Return the (X, Y) coordinate for the center point of the cell that contains the specified text.  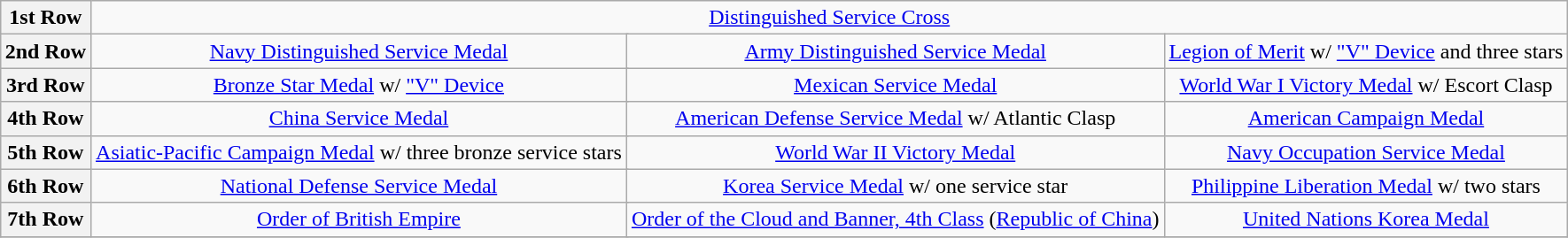
United Nations Korea Medal (1366, 219)
7th Row (45, 219)
China Service Medal (360, 119)
Army Distinguished Service Medal (895, 51)
Navy Occupation Service Medal (1366, 152)
Korea Service Medal w/ one service star (895, 186)
Mexican Service Medal (895, 85)
4th Row (45, 119)
Navy Distinguished Service Medal (360, 51)
2nd Row (45, 51)
Asiatic-Pacific Campaign Medal w/ three bronze service stars (360, 152)
Distinguished Service Cross (829, 18)
Order of the Cloud and Banner, 4th Class (Republic of China) (895, 219)
6th Row (45, 186)
5th Row (45, 152)
Bronze Star Medal w/ "V" Device (360, 85)
Legion of Merit w/ "V" Device and three stars (1366, 51)
3rd Row (45, 85)
1st Row (45, 18)
World War II Victory Medal (895, 152)
American Campaign Medal (1366, 119)
National Defense Service Medal (360, 186)
American Defense Service Medal w/ Atlantic Clasp (895, 119)
Philippine Liberation Medal w/ two stars (1366, 186)
Order of British Empire (360, 219)
World War I Victory Medal w/ Escort Clasp (1366, 85)
